Find where the given text appears and provide that cell's center as (x, y) coordinate. 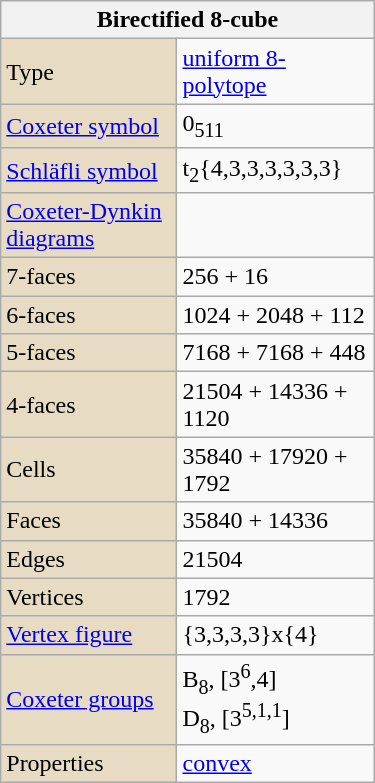
35840 + 17920 + 1792 (276, 470)
Faces (89, 521)
256 + 16 (276, 277)
t2{4,3,3,3,3,3,3} (276, 170)
Vertex figure (89, 635)
6-faces (89, 315)
Coxeter groups (89, 700)
Coxeter symbol (89, 126)
0511 (276, 126)
uniform 8-polytope (276, 72)
1024 + 2048 + 112 (276, 315)
Vertices (89, 597)
1792 (276, 597)
4-faces (89, 404)
Birectified 8-cube (188, 20)
Edges (89, 559)
Schläfli symbol (89, 170)
B8, [36,4]D8, [35,1,1] (276, 700)
Properties (89, 764)
5-faces (89, 353)
Coxeter-Dynkin diagrams (89, 226)
Type (89, 72)
7168 + 7168 + 448 (276, 353)
35840 + 14336 (276, 521)
21504 (276, 559)
convex (276, 764)
7-faces (89, 277)
{3,3,3,3}x{4} (276, 635)
21504 + 14336 + 1120 (276, 404)
Cells (89, 470)
